Determine the [x, y] coordinate at the center of the cell enclosing the given text.  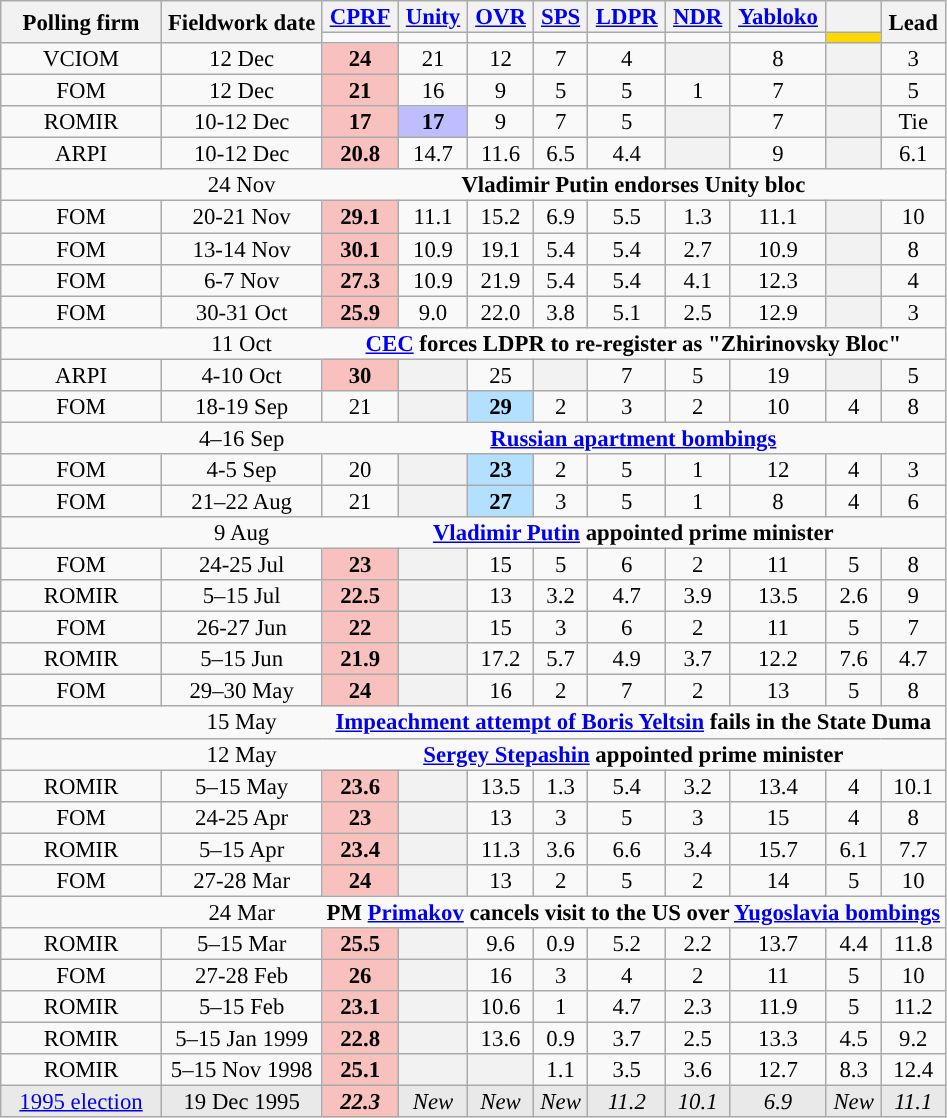
18-19 Sep [242, 407]
12.7 [778, 1070]
20.8 [360, 154]
2.3 [698, 1007]
Unity [433, 17]
24-25 Apr [242, 817]
5–15 Mar [242, 944]
22.3 [360, 1102]
NDR [698, 17]
4.9 [627, 659]
9 Aug [242, 533]
11.8 [913, 944]
Fieldwork date [242, 22]
27-28 Feb [242, 975]
Russian apartment bombings [634, 438]
13.7 [778, 944]
12.4 [913, 1070]
8.3 [854, 1070]
5–15 Jan 1999 [242, 1039]
9.0 [433, 312]
11.6 [500, 154]
3.5 [627, 1070]
5.5 [627, 217]
27-28 Mar [242, 881]
9.6 [500, 944]
27.3 [360, 280]
5–15 Feb [242, 1007]
22.0 [500, 312]
11.9 [778, 1007]
22.8 [360, 1039]
6-7 Nov [242, 280]
LDPR [627, 17]
25.9 [360, 312]
Tie [913, 122]
5.1 [627, 312]
19 [778, 375]
Vladimir Putin endorses Unity bloc [634, 186]
19 Dec 1995 [242, 1102]
30.1 [360, 249]
23.4 [360, 849]
5–15 Nov 1998 [242, 1070]
Sergey Stepashin appointed prime minister [634, 754]
4–16 Sep [242, 438]
23.1 [360, 1007]
9.2 [913, 1039]
15 May [242, 723]
22 [360, 628]
3.4 [698, 849]
24-25 Jul [242, 565]
Impeachment attempt of Boris Yeltsin fails in the State Duma [634, 723]
15.2 [500, 217]
12 May [242, 754]
29 [500, 407]
6.5 [560, 154]
15.7 [778, 849]
12.2 [778, 659]
5–15 Jul [242, 596]
3.8 [560, 312]
4.1 [698, 280]
1995 election [82, 1102]
13.6 [500, 1039]
CEC forces LDPR to re-register as "Zhirinovsky Bloc" [634, 343]
5–15 Jun [242, 659]
13-14 Nov [242, 249]
19.1 [500, 249]
25 [500, 375]
6.6 [627, 849]
25.5 [360, 944]
Polling firm [82, 22]
29.1 [360, 217]
OVR [500, 17]
2.7 [698, 249]
Lead [913, 22]
27 [500, 501]
10.6 [500, 1007]
11.3 [500, 849]
4-5 Sep [242, 470]
14.7 [433, 154]
26 [360, 975]
25.1 [360, 1070]
Vladimir Putin appointed prime minister [634, 533]
11 Oct [242, 343]
24 Mar [242, 912]
2.6 [854, 596]
5–15 May [242, 786]
13.4 [778, 786]
7.6 [854, 659]
2.2 [698, 944]
Yabloko [778, 17]
20 [360, 470]
5.2 [627, 944]
VCIOM [82, 59]
13.3 [778, 1039]
12.9 [778, 312]
14 [778, 881]
29–30 May [242, 691]
22.5 [360, 596]
23.6 [360, 786]
1.1 [560, 1070]
26-27 Jun [242, 628]
CPRF [360, 17]
7.7 [913, 849]
20-21 Nov [242, 217]
3.9 [698, 596]
30-31 Oct [242, 312]
17.2 [500, 659]
21–22 Aug [242, 501]
5–15 Apr [242, 849]
PM Primakov cancels visit to the US over Yugoslavia bombings [634, 912]
4.5 [854, 1039]
30 [360, 375]
12.3 [778, 280]
4-10 Oct [242, 375]
24 Nov [242, 186]
SPS [560, 17]
5.7 [560, 659]
